Return [x, y] of the center of cell containing provided text 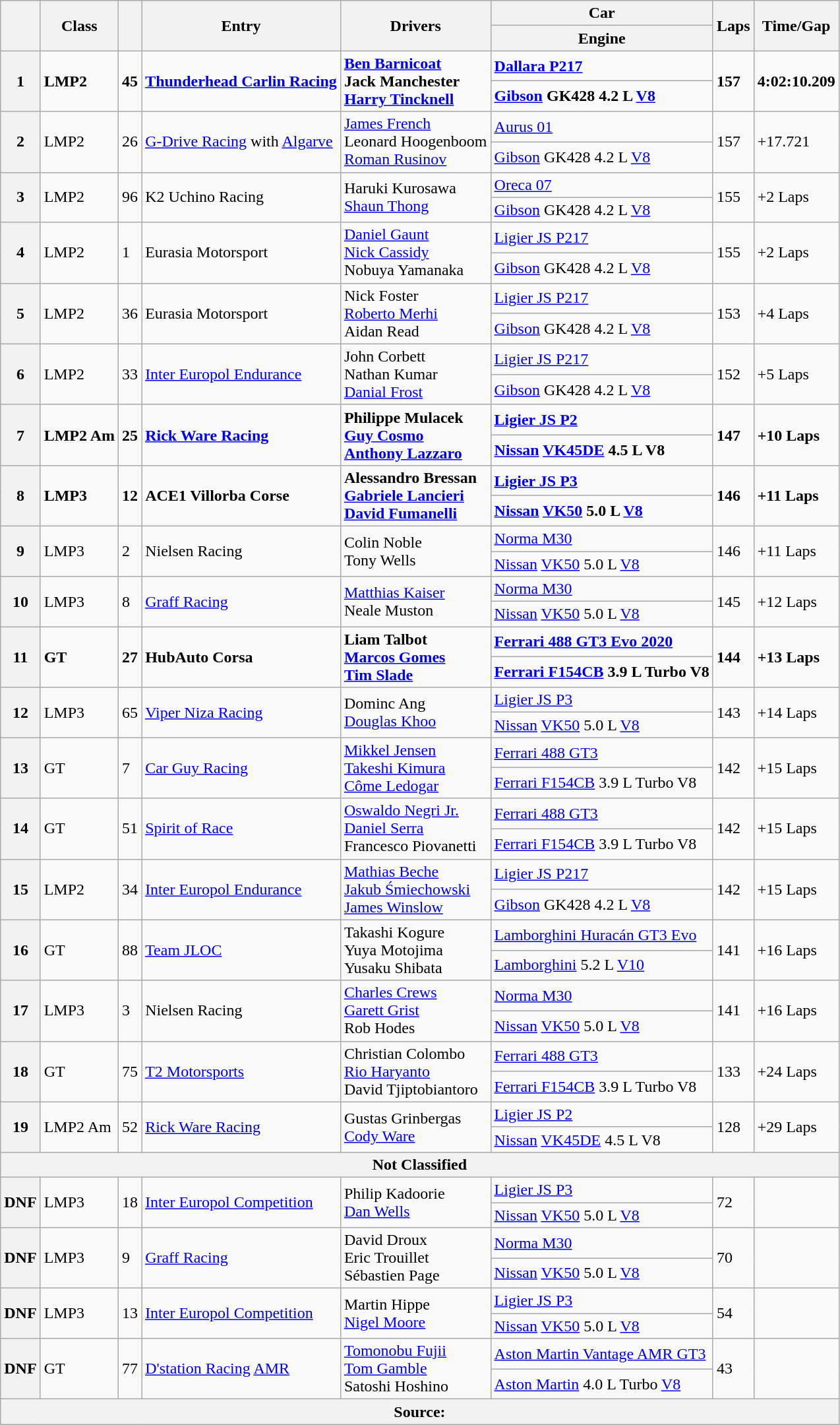
Drivers [415, 26]
14 [20, 829]
88 [131, 950]
96 [131, 197]
70 [733, 1258]
+4 Laps [796, 313]
133 [733, 1071]
Not Classified [419, 1164]
Lamborghini 5.2 L V10 [601, 965]
10 [20, 602]
Christian Colombo Rio Haryanto David Tjiptobiantoro [415, 1071]
Tomonobu Fujii Tom Gamble Satoshi Hoshino [415, 1369]
5 [20, 313]
54 [733, 1314]
K2 Uchino Racing [241, 197]
Engine [601, 38]
16 [20, 950]
26 [131, 142]
James French Leonard Hoogenboom Roman Rusinov [415, 142]
Viper Niza Racing [241, 712]
Car Guy Racing [241, 768]
Daniel Gaunt Nick Cassidy Nobuya Yamanaka [415, 253]
G-Drive Racing with Algarve [241, 142]
45 [131, 81]
65 [131, 712]
+24 Laps [796, 1071]
43 [733, 1369]
John Corbett Nathan Kumar Danial Frost [415, 374]
147 [733, 435]
145 [733, 602]
Aurus 01 [601, 127]
Mathias Beche Jakub Śmiechowski James Winslow [415, 889]
David Droux Eric Trouillet Sébastien Page [415, 1258]
Matthias Kaiser Neale Muston [415, 602]
17 [20, 1011]
Liam Talbot Marcos Gomes Tim Slade [415, 657]
19 [20, 1127]
6 [20, 374]
Thunderhead Carlin Racing [241, 81]
153 [733, 313]
T2 Motorsports [241, 1071]
36 [131, 313]
Car [601, 13]
75 [131, 1071]
Aston Martin Vantage AMR GT3 [601, 1354]
Nick Foster Roberto Merhi Aidan Read [415, 313]
143 [733, 712]
Oreca 07 [601, 185]
Philippe Mulacek Guy Cosmo Anthony Lazzaro [415, 435]
Oswaldo Negri Jr. Daniel Serra Francesco Piovanetti [415, 829]
Time/Gap [796, 26]
Spirit of Race [241, 829]
Team JLOC [241, 950]
+17.721 [796, 142]
25 [131, 435]
33 [131, 374]
15 [20, 889]
52 [131, 1127]
Mikkel Jensen Takeshi Kimura Côme Ledogar [415, 768]
+13 Laps [796, 657]
72 [733, 1202]
Class [79, 26]
Colin Noble Tony Wells [415, 551]
Takashi Kogure Yuya Motojima Yusaku Shibata [415, 950]
Dominc Ang Douglas Khoo [415, 712]
D'station Racing AMR [241, 1369]
Martin Hippe Nigel Moore [415, 1314]
51 [131, 829]
152 [733, 374]
HubAuto Corsa [241, 657]
Charles Crews Garett Grist Rob Hodes [415, 1011]
Source: [419, 1412]
Gustas Grinbergas Cody Ware [415, 1127]
11 [20, 657]
Haruki Kurosawa Shaun Thong [415, 197]
Dallara P217 [601, 66]
Laps [733, 26]
Alessandro Bressan Gabriele Lancieri David Fumanelli [415, 495]
34 [131, 889]
ACE1 Villorba Corse [241, 495]
Philip Kadoorie Dan Wells [415, 1202]
Entry [241, 26]
Aston Martin 4.0 L Turbo V8 [601, 1384]
77 [131, 1369]
Ben Barnicoat Jack Manchester Harry Tincknell [415, 81]
+10 Laps [796, 435]
144 [733, 657]
27 [131, 657]
+5 Laps [796, 374]
Lamborghini Huracán GT3 Evo [601, 935]
4 [20, 253]
+29 Laps [796, 1127]
Ferrari 488 GT3 Evo 2020 [601, 642]
128 [733, 1127]
+14 Laps [796, 712]
+12 Laps [796, 602]
4:02:10.209 [796, 81]
